Find where the given text appears and provide that cell's center as (x, y) coordinate. 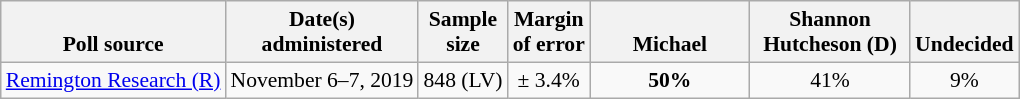
Poll source (114, 32)
Remington Research (R) (114, 80)
November 6–7, 2019 (322, 80)
Undecided (964, 32)
Michael (670, 32)
± 3.4% (549, 80)
Samplesize (462, 32)
Date(s)administered (322, 32)
Marginof error (549, 32)
9% (964, 80)
41% (830, 80)
ShannonHutcheson (D) (830, 32)
50% (670, 80)
848 (LV) (462, 80)
